For the text-containing cell, return its midpoint in [x, y] coordinate format. 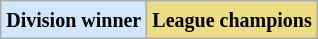
League champions [232, 20]
Division winner [74, 20]
